Return (X, Y) of the center of cell containing provided text 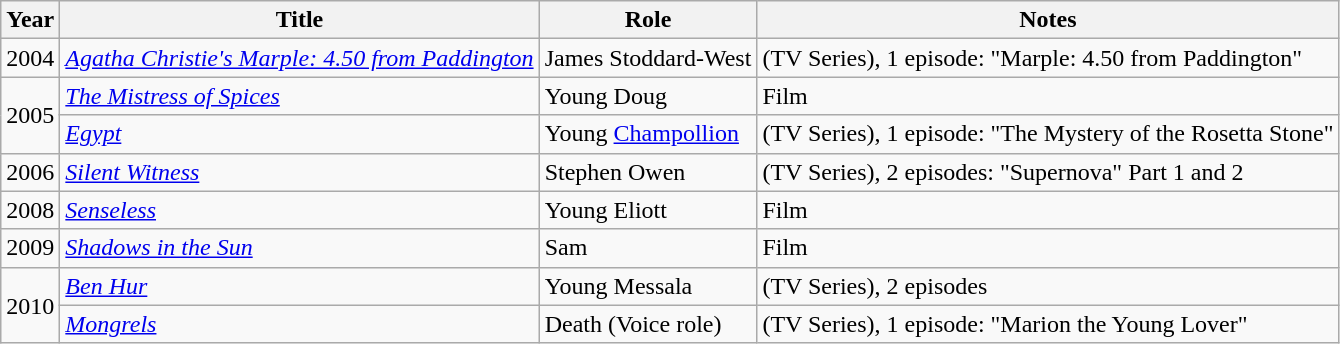
2010 (30, 305)
Death (Voice role) (648, 324)
Year (30, 20)
Young Champollion (648, 134)
(TV Series), 1 episode: "The Mystery of the Rosetta Stone" (1048, 134)
Role (648, 20)
Title (300, 20)
Notes (1048, 20)
Senseless (300, 210)
Stephen Owen (648, 172)
2005 (30, 115)
2006 (30, 172)
Shadows in the Sun (300, 248)
The Mistress of Spices (300, 96)
Young Messala (648, 286)
Sam (648, 248)
James Stoddard-West (648, 58)
(TV Series), 1 episode: "Marple: 4.50 from Paddington" (1048, 58)
(TV Series), 2 episodes: "Supernova" Part 1 and 2 (1048, 172)
Silent Witness (300, 172)
(TV Series), 2 episodes (1048, 286)
2009 (30, 248)
Egypt (300, 134)
2004 (30, 58)
2008 (30, 210)
Young Eliott (648, 210)
Agatha Christie's Marple: 4.50 from Paddington (300, 58)
Young Doug (648, 96)
Ben Hur (300, 286)
(TV Series), 1 episode: "Marion the Young Lover" (1048, 324)
Mongrels (300, 324)
